Return (X, Y) of the center of cell containing provided text 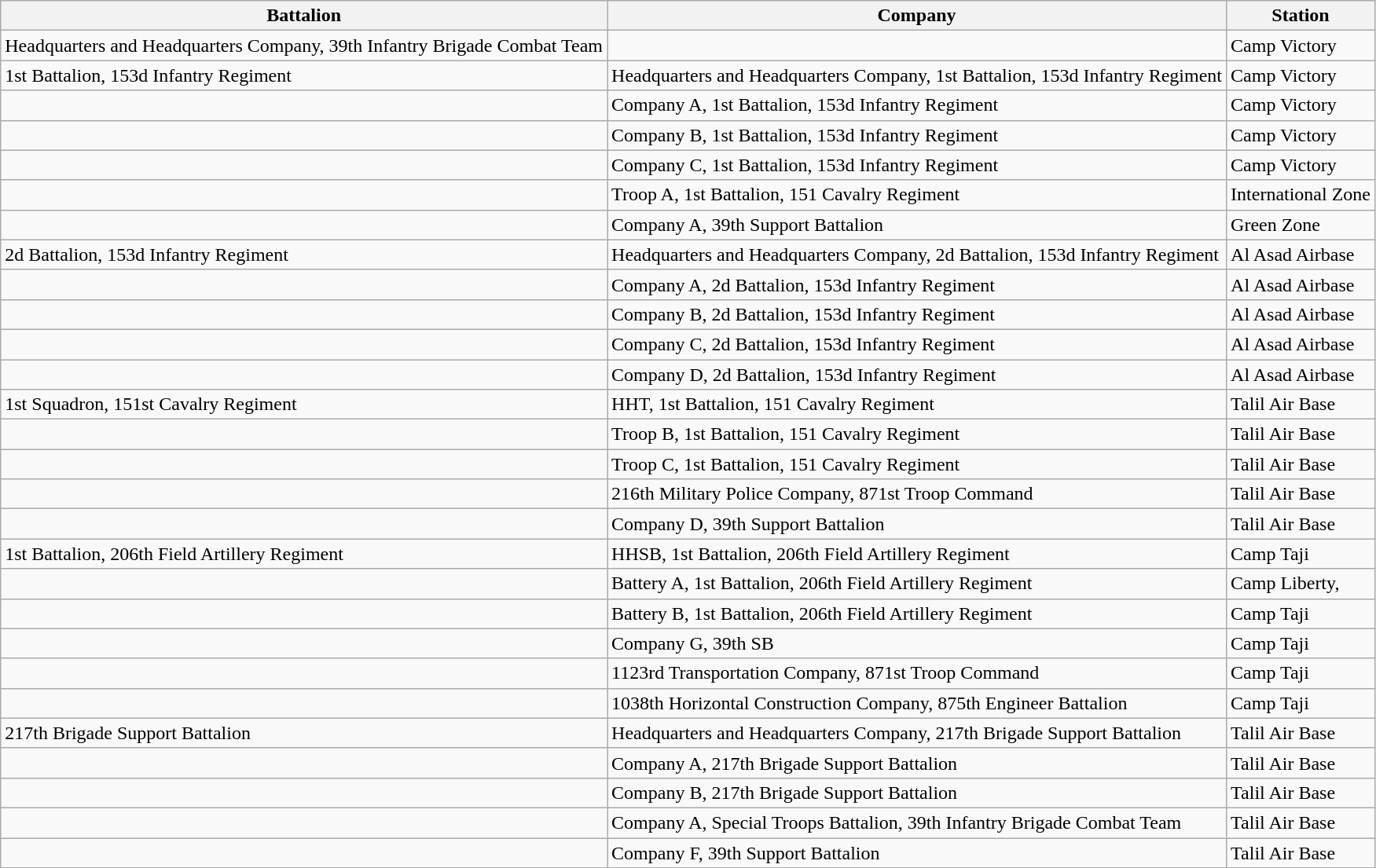
Company C, 1st Battalion, 153d Infantry Regiment (917, 165)
1st Battalion, 153d Infantry Regiment (304, 75)
Company B, 2d Battalion, 153d Infantry Regiment (917, 314)
Headquarters and Headquarters Company, 39th Infantry Brigade Combat Team (304, 46)
Company A, 1st Battalion, 153d Infantry Regiment (917, 105)
Station (1301, 16)
International Zone (1301, 195)
Battery A, 1st Battalion, 206th Field Artillery Regiment (917, 584)
Company D, 39th Support Battalion (917, 524)
217th Brigade Support Battalion (304, 733)
Company F, 39th Support Battalion (917, 852)
Battalion (304, 16)
Headquarters and Headquarters Company, 1st Battalion, 153d Infantry Regiment (917, 75)
Battery B, 1st Battalion, 206th Field Artillery Regiment (917, 613)
Company B, 1st Battalion, 153d Infantry Regiment (917, 135)
Company A, 39th Support Battalion (917, 225)
Company G, 39th SB (917, 643)
HHSB, 1st Battalion, 206th Field Artillery Regiment (917, 554)
Company (917, 16)
Company D, 2d Battalion, 153d Infantry Regiment (917, 375)
Troop C, 1st Battalion, 151 Cavalry Regiment (917, 464)
1038th Horizontal Construction Company, 875th Engineer Battalion (917, 703)
1st Squadron, 151st Cavalry Regiment (304, 405)
Company C, 2d Battalion, 153d Infantry Regiment (917, 344)
1st Battalion, 206th Field Artillery Regiment (304, 554)
Headquarters and Headquarters Company, 2d Battalion, 153d Infantry Regiment (917, 255)
HHT, 1st Battalion, 151 Cavalry Regiment (917, 405)
Headquarters and Headquarters Company, 217th Brigade Support Battalion (917, 733)
Green Zone (1301, 225)
Company B, 217th Brigade Support Battalion (917, 793)
Company A, Special Troops Battalion, 39th Infantry Brigade Combat Team (917, 822)
Troop A, 1st Battalion, 151 Cavalry Regiment (917, 195)
Company A, 2d Battalion, 153d Infantry Regiment (917, 284)
216th Military Police Company, 871st Troop Command (917, 494)
Camp Liberty, (1301, 584)
Company A, 217th Brigade Support Battalion (917, 763)
2d Battalion, 153d Infantry Regiment (304, 255)
1123rd Transportation Company, 871st Troop Command (917, 673)
Troop B, 1st Battalion, 151 Cavalry Regiment (917, 434)
